Return the [x, y] coordinate for the center point of the cell that contains the specified text.  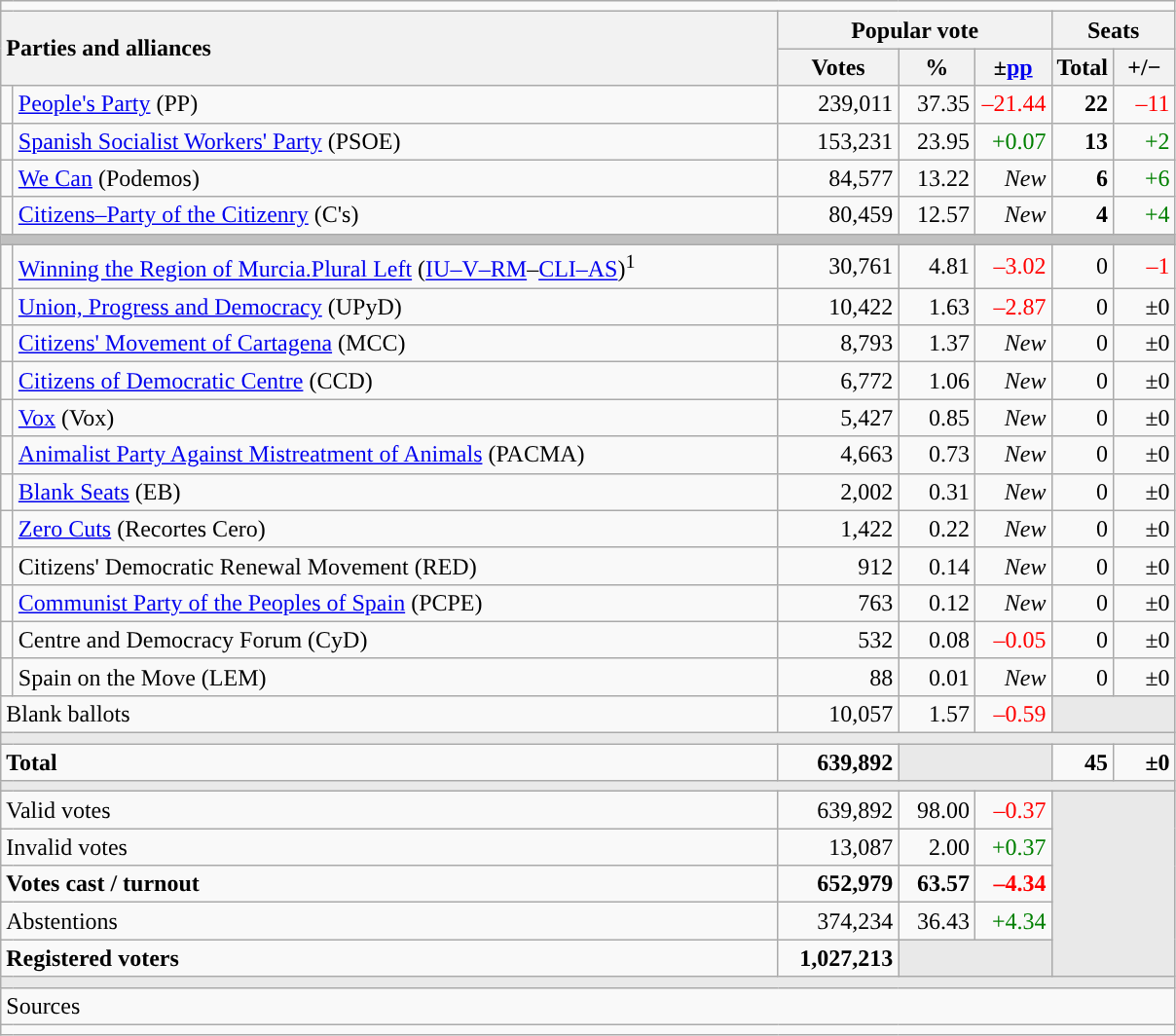
1.57 [937, 714]
12.57 [937, 215]
Seats [1114, 30]
–0.59 [1012, 714]
Winning the Region of Murcia.Plural Left (IU–V–RM–CLI–AS)1 [395, 267]
0.01 [937, 677]
0.08 [937, 640]
912 [838, 566]
–3.02 [1012, 267]
63.57 [937, 884]
13,087 [838, 847]
1,422 [838, 529]
Blank Seats (EB) [395, 492]
+4.34 [1012, 921]
Popular vote [915, 30]
We Can (Podemos) [395, 178]
Votes [838, 67]
–4.34 [1012, 884]
0.31 [937, 492]
+4 [1145, 215]
98.00 [937, 810]
4.81 [937, 267]
1.37 [937, 344]
80,459 [838, 215]
2.00 [937, 847]
652,979 [838, 884]
239,011 [838, 104]
45 [1083, 762]
Centre and Democracy Forum (CyD) [395, 640]
–11 [1145, 104]
% [937, 67]
0.85 [937, 418]
10,422 [838, 307]
374,234 [838, 921]
Citizens' Movement of Cartagena (MCC) [395, 344]
1,027,213 [838, 958]
Communist Party of the Peoples of Spain (PCPE) [395, 603]
Citizens–Party of the Citizenry (C's) [395, 215]
Vox (Vox) [395, 418]
–2.87 [1012, 307]
2,002 [838, 492]
+0.07 [1012, 141]
84,577 [838, 178]
Sources [588, 1006]
+6 [1145, 178]
4,663 [838, 455]
Animalist Party Against Mistreatment of Animals (PACMA) [395, 455]
36.43 [937, 921]
–0.05 [1012, 640]
Union, Progress and Democracy (UPyD) [395, 307]
±pp [1012, 67]
1.06 [937, 381]
37.35 [937, 104]
Spanish Socialist Workers' Party (PSOE) [395, 141]
8,793 [838, 344]
Votes cast / turnout [389, 884]
6,772 [838, 381]
Abstentions [389, 921]
0.14 [937, 566]
Registered voters [389, 958]
Citizens' Democratic Renewal Movement (RED) [395, 566]
Blank ballots [389, 714]
Valid votes [389, 810]
Invalid votes [389, 847]
5,427 [838, 418]
–21.44 [1012, 104]
–1 [1145, 267]
People's Party (PP) [395, 104]
153,231 [838, 141]
763 [838, 603]
Spain on the Move (LEM) [395, 677]
532 [838, 640]
+/− [1145, 67]
1.63 [937, 307]
23.95 [937, 141]
Citizens of Democratic Centre (CCD) [395, 381]
–0.37 [1012, 810]
6 [1083, 178]
Zero Cuts (Recortes Cero) [395, 529]
+2 [1145, 141]
4 [1083, 215]
10,057 [838, 714]
13 [1083, 141]
+0.37 [1012, 847]
0.22 [937, 529]
0.73 [937, 455]
88 [838, 677]
0.12 [937, 603]
22 [1083, 104]
30,761 [838, 267]
Parties and alliances [389, 49]
13.22 [937, 178]
